Extract the (x, y) coordinate from the center of the cell holding the provided text.  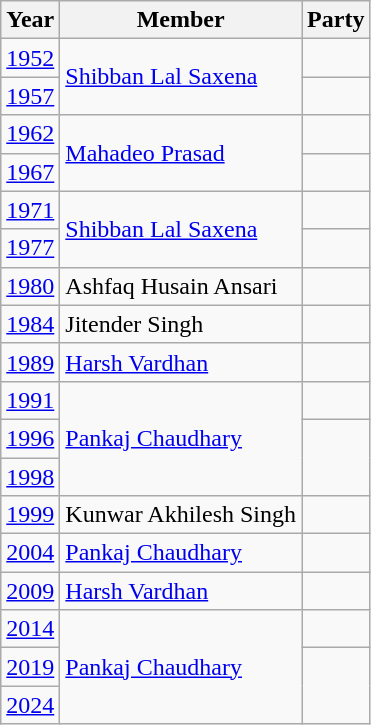
Member (181, 20)
Jitender Singh (181, 324)
Mahadeo Prasad (181, 153)
1980 (30, 286)
1967 (30, 172)
Party (336, 20)
Ashfaq Husain Ansari (181, 286)
1952 (30, 58)
1977 (30, 248)
2009 (30, 591)
1998 (30, 477)
2014 (30, 629)
1999 (30, 515)
2019 (30, 667)
1957 (30, 96)
1989 (30, 362)
Kunwar Akhilesh Singh (181, 515)
2024 (30, 705)
1971 (30, 210)
1991 (30, 400)
1984 (30, 324)
Year (30, 20)
2004 (30, 553)
1996 (30, 438)
1962 (30, 134)
